Return (X, Y) of the center of cell containing provided text 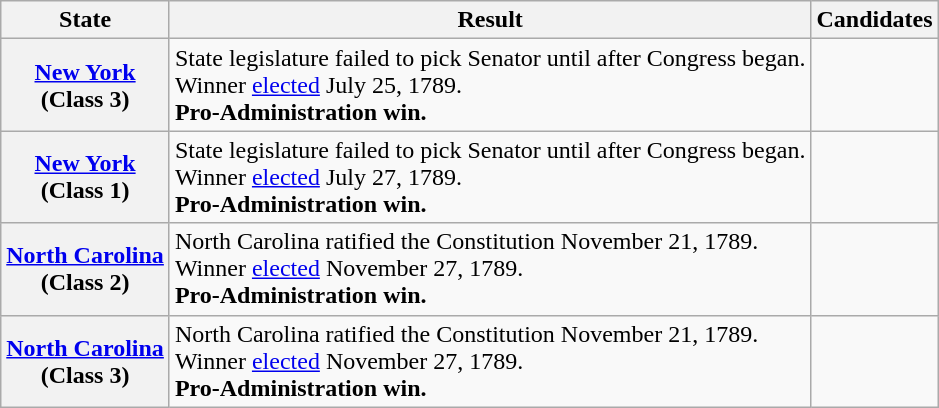
Result (490, 20)
North Carolina(Class 3) (86, 361)
Candidates (874, 20)
State legislature failed to pick Senator until after Congress began.Winner elected July 25, 1789.Pro-Administration win. (490, 85)
New York(Class 3) (86, 85)
North Carolina(Class 2) (86, 269)
New York(Class 1) (86, 177)
State legislature failed to pick Senator until after Congress began.Winner elected July 27, 1789.Pro-Administration win. (490, 177)
State (86, 20)
